For the text-containing cell, return its midpoint in [x, y] coordinate format. 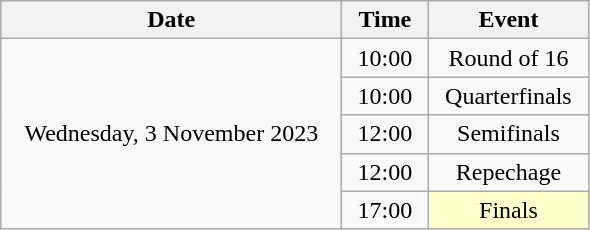
Wednesday, 3 November 2023 [172, 134]
17:00 [385, 210]
Quarterfinals [508, 96]
Date [172, 20]
Round of 16 [508, 58]
Repechage [508, 172]
Time [385, 20]
Finals [508, 210]
Event [508, 20]
Semifinals [508, 134]
